Provide the (X, Y) coordinate of the cell's center where the given text is located.  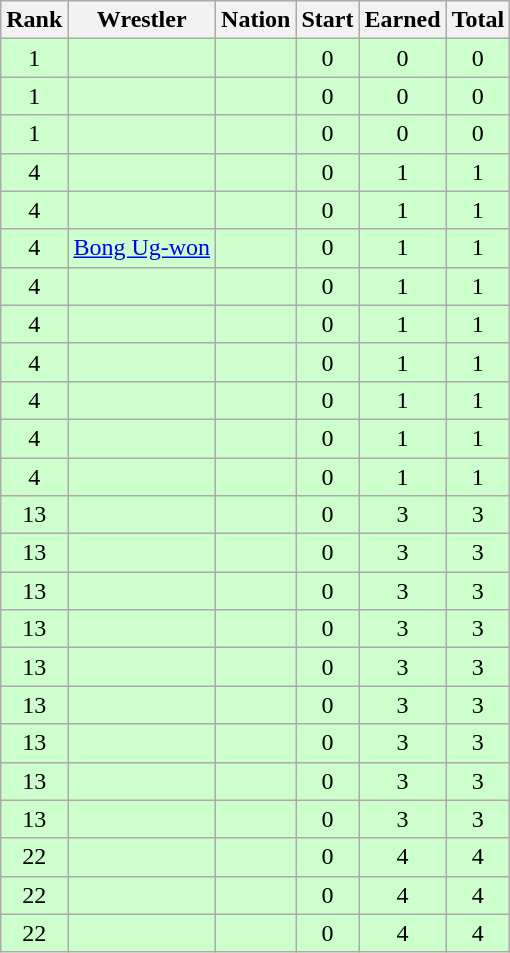
Wrestler (142, 20)
Rank (34, 20)
Bong Ug-won (142, 248)
Start (328, 20)
Total (478, 20)
Earned (402, 20)
Nation (256, 20)
